Output the (x, y) coordinate of the center of the cell containing the given text.  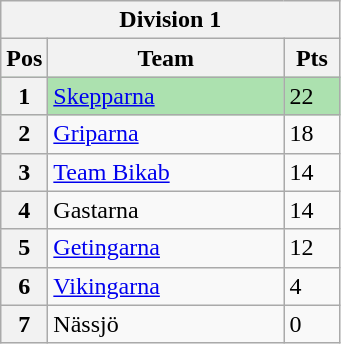
5 (24, 248)
Griparna (166, 134)
18 (312, 134)
Skepparna (166, 96)
2 (24, 134)
Pts (312, 58)
0 (312, 324)
3 (24, 172)
22 (312, 96)
Division 1 (170, 20)
12 (312, 248)
Vikingarna (166, 286)
6 (24, 286)
Gastarna (166, 210)
7 (24, 324)
Nässjö (166, 324)
1 (24, 96)
Getingarna (166, 248)
Pos (24, 58)
Team Bikab (166, 172)
Team (166, 58)
